Pinpoint the cell where the given text exists, returning its (X, Y) midpoint coordinate. 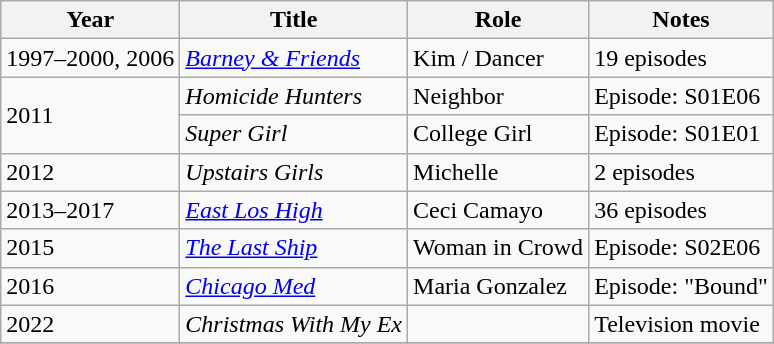
Maria Gonzalez (498, 286)
Barney & Friends (294, 58)
19 episodes (682, 58)
2 episodes (682, 172)
Kim / Dancer (498, 58)
Role (498, 20)
Title (294, 20)
Super Girl (294, 134)
Year (90, 20)
2016 (90, 286)
Episode: "Bound" (682, 286)
36 episodes (682, 210)
2015 (90, 248)
Episode: S01E01 (682, 134)
2012 (90, 172)
Episode: S01E06 (682, 96)
2011 (90, 115)
Homicide Hunters (294, 96)
1997–2000, 2006 (90, 58)
Chicago Med (294, 286)
Michelle (498, 172)
Upstairs Girls (294, 172)
Christmas With My Ex (294, 324)
The Last Ship (294, 248)
College Girl (498, 134)
Episode: S02E06 (682, 248)
Notes (682, 20)
Television movie (682, 324)
Ceci Camayo (498, 210)
East Los High (294, 210)
Woman in Crowd (498, 248)
2022 (90, 324)
2013–2017 (90, 210)
Neighbor (498, 96)
